Pinpoint the cell where the given text exists, returning its [X, Y] midpoint coordinate. 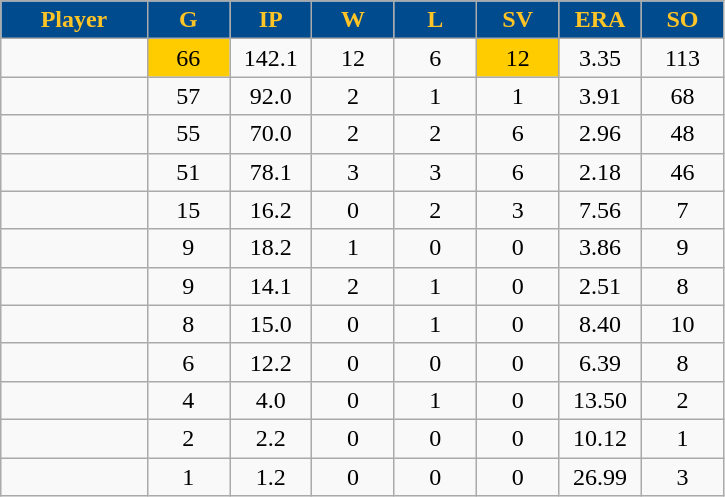
ERA [600, 20]
70.0 [271, 134]
W [353, 20]
68 [682, 96]
7 [682, 210]
57 [188, 96]
12.2 [271, 362]
15 [188, 210]
L [435, 20]
Player [74, 20]
6.39 [600, 362]
18.2 [271, 248]
8.40 [600, 324]
46 [682, 172]
1.2 [271, 477]
55 [188, 134]
113 [682, 58]
14.1 [271, 286]
10 [682, 324]
2.96 [600, 134]
IP [271, 20]
78.1 [271, 172]
3.86 [600, 248]
48 [682, 134]
4 [188, 400]
26.99 [600, 477]
G [188, 20]
2.2 [271, 438]
10.12 [600, 438]
92.0 [271, 96]
3.91 [600, 96]
16.2 [271, 210]
2.18 [600, 172]
4.0 [271, 400]
7.56 [600, 210]
142.1 [271, 58]
15.0 [271, 324]
3.35 [600, 58]
13.50 [600, 400]
66 [188, 58]
SV [518, 20]
51 [188, 172]
2.51 [600, 286]
SO [682, 20]
